From the cell containing the given text, extract its center point as (X, Y) coordinate. 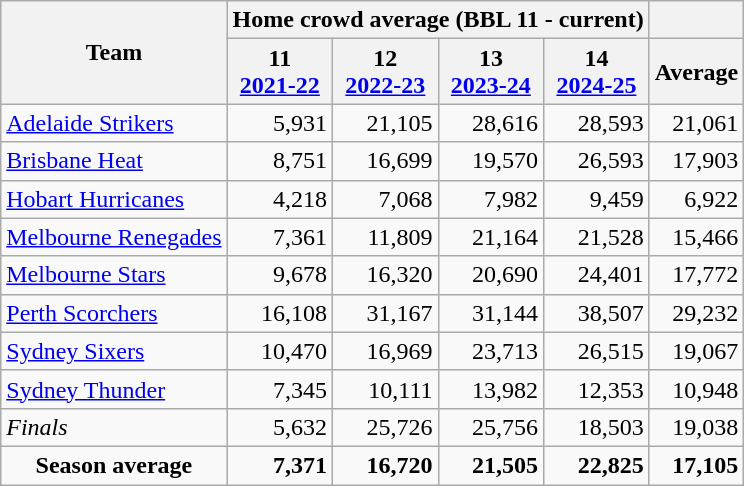
28,593 (597, 123)
25,756 (491, 427)
Sydney Sixers (114, 351)
16,699 (386, 161)
16,720 (386, 465)
Sydney Thunder (114, 389)
7,982 (491, 199)
17,105 (696, 465)
7,345 (280, 389)
15,466 (696, 237)
19,570 (491, 161)
8,751 (280, 161)
19,067 (696, 351)
21,061 (696, 123)
5,632 (280, 427)
21,164 (491, 237)
6,922 (696, 199)
28,616 (491, 123)
112021-22 (280, 72)
9,459 (597, 199)
10,111 (386, 389)
10,948 (696, 389)
26,515 (597, 351)
5,931 (280, 123)
17,772 (696, 275)
142024-25 (597, 72)
31,167 (386, 313)
25,726 (386, 427)
17,903 (696, 161)
Melbourne Stars (114, 275)
132023-24 (491, 72)
11,809 (386, 237)
16,969 (386, 351)
7,068 (386, 199)
20,690 (491, 275)
24,401 (597, 275)
Season average (114, 465)
22,825 (597, 465)
21,528 (597, 237)
122022-23 (386, 72)
23,713 (491, 351)
Hobart Hurricanes (114, 199)
38,507 (597, 313)
12,353 (597, 389)
Home crowd average (BBL 11 - current) (438, 20)
19,038 (696, 427)
9,678 (280, 275)
7,361 (280, 237)
7,371 (280, 465)
16,320 (386, 275)
21,505 (491, 465)
Brisbane Heat (114, 161)
10,470 (280, 351)
13,982 (491, 389)
16,108 (280, 313)
31,144 (491, 313)
26,593 (597, 161)
29,232 (696, 313)
4,218 (280, 199)
18,503 (597, 427)
Perth Scorchers (114, 313)
Melbourne Renegades (114, 237)
Finals (114, 427)
21,105 (386, 123)
Adelaide Strikers (114, 123)
Team (114, 52)
Average (696, 72)
